Pinpoint the cell where the given text exists, returning its [x, y] midpoint coordinate. 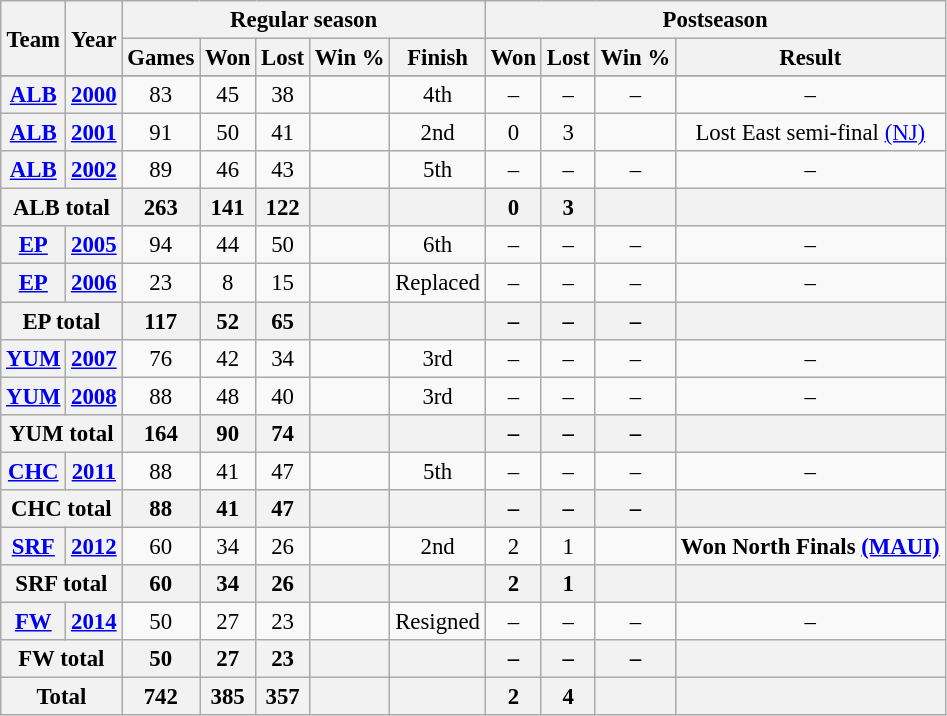
141 [228, 208]
40 [283, 396]
YUM total [62, 433]
2002 [94, 170]
164 [161, 433]
2006 [94, 283]
Resigned [438, 621]
CHC [34, 471]
45 [228, 95]
2012 [94, 546]
65 [283, 321]
2001 [94, 133]
Won North Finals (MAUI) [810, 546]
122 [283, 208]
Result [810, 58]
76 [161, 358]
2000 [94, 95]
Replaced [438, 283]
SRF [34, 546]
Regular season [304, 20]
4th [438, 95]
46 [228, 170]
CHC total [62, 509]
43 [283, 170]
357 [283, 697]
8 [228, 283]
38 [283, 95]
Postseason [715, 20]
52 [228, 321]
Year [94, 38]
263 [161, 208]
2007 [94, 358]
Lost East semi-final (NJ) [810, 133]
FW [34, 621]
89 [161, 170]
385 [228, 697]
90 [228, 433]
Games [161, 58]
Team [34, 38]
117 [161, 321]
83 [161, 95]
42 [228, 358]
48 [228, 396]
6th [438, 245]
15 [283, 283]
ALB total [62, 208]
Total [62, 697]
SRF total [62, 584]
94 [161, 245]
FW total [62, 659]
74 [283, 433]
742 [161, 697]
2011 [94, 471]
4 [568, 697]
91 [161, 133]
2014 [94, 621]
Finish [438, 58]
2008 [94, 396]
44 [228, 245]
2005 [94, 245]
EP total [62, 321]
